Pinpoint the cell where the given text exists, returning its [x, y] midpoint coordinate. 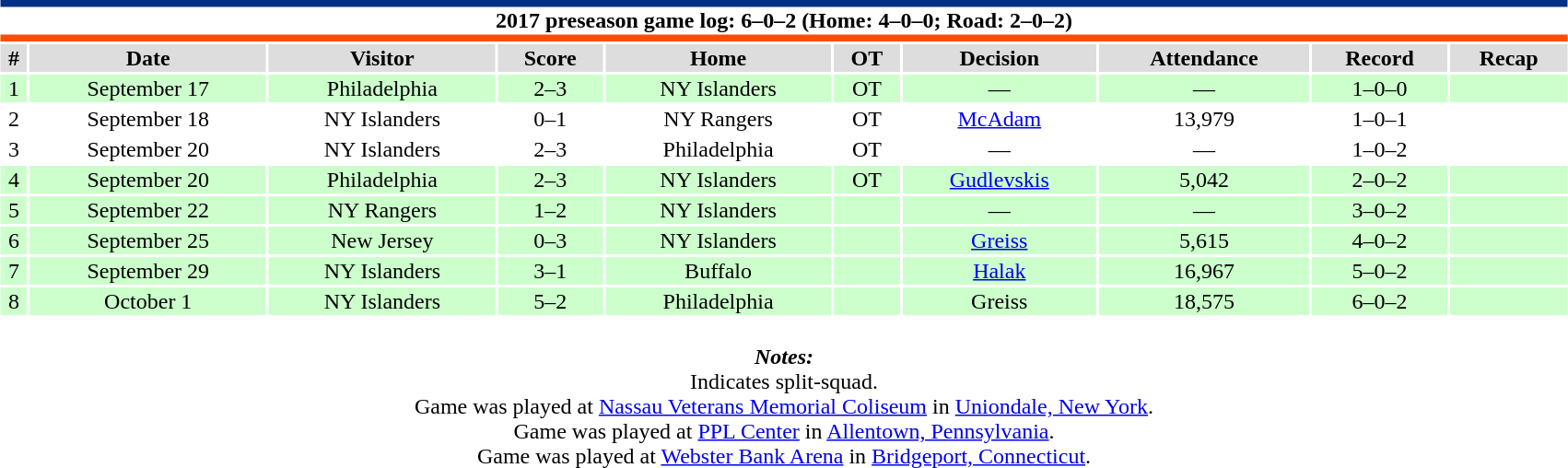
16,967 [1204, 271]
Halak [1000, 271]
0–1 [549, 119]
4 [14, 180]
September 25 [147, 240]
3–1 [549, 271]
October 1 [147, 301]
2 [14, 119]
September 17 [147, 88]
# [14, 58]
Home [719, 58]
3–0–2 [1380, 210]
Decision [1000, 58]
5–2 [549, 301]
18,575 [1204, 301]
0–3 [549, 240]
Attendance [1204, 58]
McAdam [1000, 119]
1–2 [549, 210]
5,615 [1204, 240]
Record [1380, 58]
New Jersey [381, 240]
7 [14, 271]
4–0–2 [1380, 240]
1–0–2 [1380, 149]
1–0–1 [1380, 119]
Date [147, 58]
5–0–2 [1380, 271]
3 [14, 149]
6–0–2 [1380, 301]
Score [549, 58]
2017 preseason game log: 6–0–2 (Home: 4–0–0; Road: 2–0–2) [784, 20]
8 [14, 301]
2–0–2 [1380, 180]
September 18 [147, 119]
5 [14, 210]
1 [14, 88]
September 22 [147, 210]
September 29 [147, 271]
Gudlevskis [1000, 180]
6 [14, 240]
1–0–0 [1380, 88]
Visitor [381, 58]
Buffalo [719, 271]
Recap [1509, 58]
13,979 [1204, 119]
5,042 [1204, 180]
